Detect which cell encompasses the target text, then output its [X, Y] center coordinate. 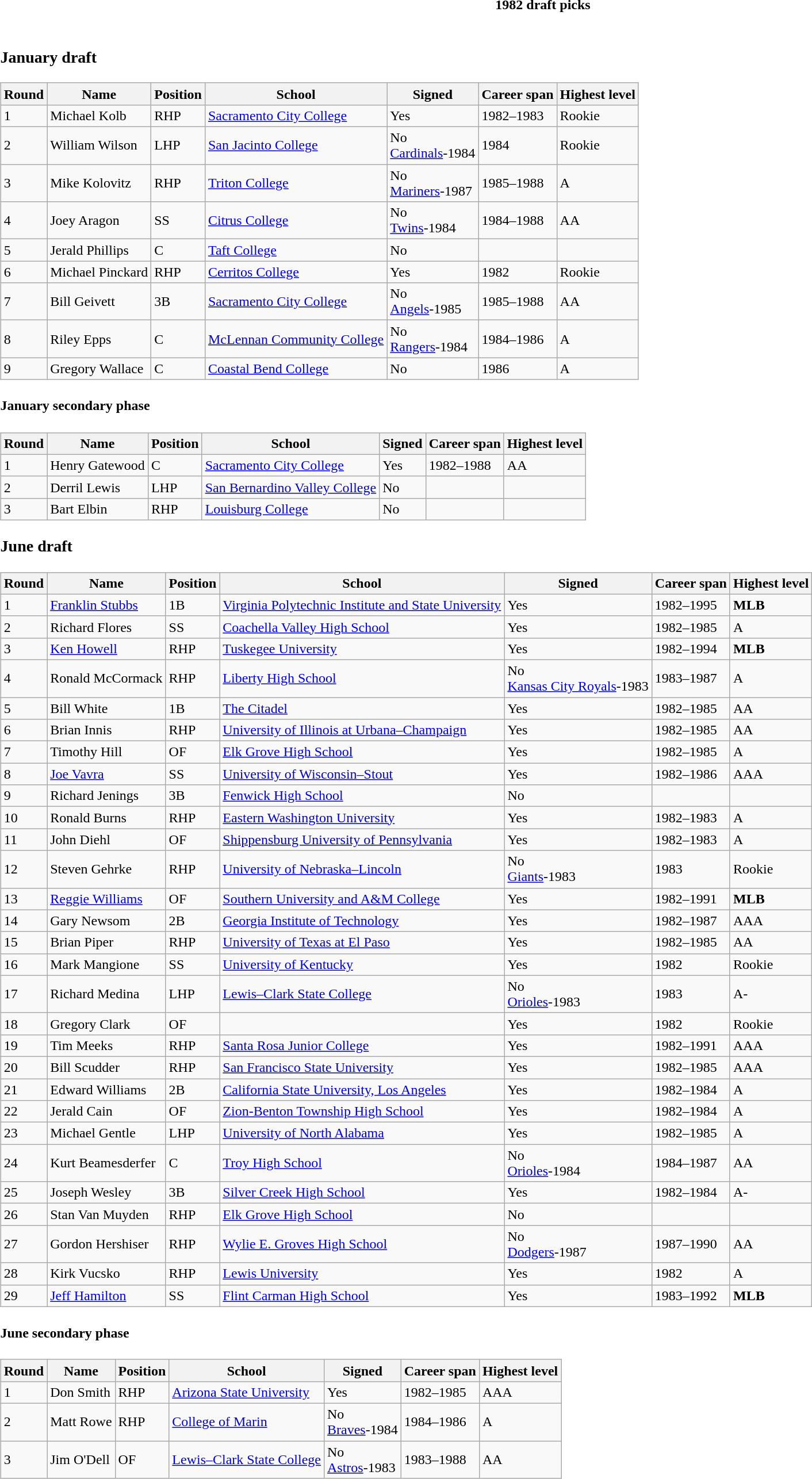
Riley Epps [99, 339]
26 [24, 1214]
24 [24, 1163]
No Rangers-1984 [432, 339]
Cerritos College [296, 272]
1983–1988 [440, 1459]
14 [24, 921]
Joseph Wesley [106, 1193]
27 [24, 1244]
Taft College [296, 250]
John Diehl [106, 840]
Silver Creek High School [362, 1193]
25 [24, 1193]
Eastern Washington University [362, 818]
Jerald Phillips [99, 250]
10 [24, 818]
Georgia Institute of Technology [362, 921]
NoOrioles-1984 [578, 1163]
Brian Innis [106, 730]
Ken Howell [106, 649]
Flint Carman High School [362, 1296]
Edward Williams [106, 1090]
NoKansas City Royals-1983 [578, 679]
1982–1995 [691, 605]
1984–1988 [518, 221]
Brian Piper [106, 942]
Jim O'Dell [81, 1459]
Michael Pinckard [99, 272]
Mike Kolovitz [99, 183]
Tuskegee University [362, 649]
Reggie Williams [106, 899]
The Citadel [362, 708]
Troy High School [362, 1163]
18 [24, 1024]
University of Texas at El Paso [362, 942]
Tim Meeks [106, 1045]
Derril Lewis [98, 487]
Joey Aragon [99, 221]
12 [24, 869]
University of Wisconsin–Stout [362, 774]
William Wilson [99, 146]
Virginia Polytechnic Institute and State University [362, 605]
Kurt Beamesderfer [106, 1163]
Bill White [106, 708]
Louisburg College [291, 509]
Don Smith [81, 1392]
1983–1987 [691, 679]
NoTwins-1984 [432, 221]
13 [24, 899]
San Francisco State University [362, 1067]
NoDodgers-1987 [578, 1244]
NoCardinals-1984 [432, 146]
1983–1992 [691, 1296]
No Angels-1985 [432, 301]
Kirk Vucsko [106, 1274]
Gregory Clark [106, 1024]
Coachella Valley High School [362, 627]
Jeff Hamilton [106, 1296]
1982–1986 [691, 774]
University of Kentucky [362, 964]
23 [24, 1133]
California State University, Los Angeles [362, 1090]
Timothy Hill [106, 752]
Bill Geivett [99, 301]
Lewis University [362, 1274]
1982–1987 [691, 921]
NoMariners-1987 [432, 183]
Mark Mangione [106, 964]
1984 [518, 146]
McLennan Community College [296, 339]
Fenwick High School [362, 796]
Richard Flores [106, 627]
20 [24, 1067]
Stan Van Muyden [106, 1214]
Citrus College [296, 221]
Gary Newsom [106, 921]
Bart Elbin [98, 509]
Ronald Burns [106, 818]
Wylie E. Groves High School [362, 1244]
Joe Vavra [106, 774]
Jerald Cain [106, 1112]
Bill Scudder [106, 1067]
Richard Jenings [106, 796]
1987–1990 [691, 1244]
Triton College [296, 183]
Henry Gatewood [98, 465]
1982–1988 [465, 465]
Gordon Hershiser [106, 1244]
29 [24, 1296]
College of Marin [247, 1423]
University of Illinois at Urbana–Champaign [362, 730]
Franklin Stubbs [106, 605]
NoGiants-1983 [578, 869]
Shippensburg University of Pennsylvania [362, 840]
Steven Gehrke [106, 869]
NoAstros-1983 [362, 1459]
15 [24, 942]
Arizona State University [247, 1392]
Michael Kolb [99, 116]
Ronald McCormack [106, 679]
San Bernardino Valley College [291, 487]
11 [24, 840]
University of Nebraska–Lincoln [362, 869]
Liberty High School [362, 679]
21 [24, 1090]
28 [24, 1274]
19 [24, 1045]
Zion-Benton Township High School [362, 1112]
Richard Medina [106, 994]
Santa Rosa Junior College [362, 1045]
17 [24, 994]
1984–1987 [691, 1163]
Gregory Wallace [99, 369]
Southern University and A&M College [362, 899]
Coastal Bend College [296, 369]
1982–1994 [691, 649]
1986 [518, 369]
Michael Gentle [106, 1133]
Matt Rowe [81, 1423]
16 [24, 964]
San Jacinto College [296, 146]
NoBraves-1984 [362, 1423]
University of North Alabama [362, 1133]
NoOrioles-1983 [578, 994]
22 [24, 1112]
